Capture the cell that displays the provided text and extract its [x, y] central coordinate. 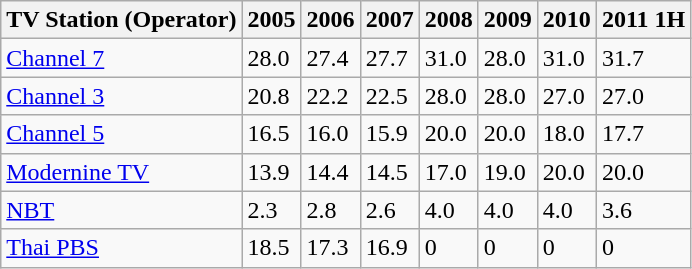
16.0 [330, 134]
2009 [508, 20]
27.4 [330, 58]
2007 [390, 20]
27.7 [390, 58]
2010 [566, 20]
14.5 [390, 172]
18.0 [566, 134]
13.9 [272, 172]
2008 [448, 20]
3.6 [643, 210]
22.2 [330, 96]
17.7 [643, 134]
2005 [272, 20]
Thai PBS [122, 248]
14.4 [330, 172]
16.5 [272, 134]
20.8 [272, 96]
Modernine TV [122, 172]
TV Station (Operator) [122, 20]
17.0 [448, 172]
18.5 [272, 248]
2.8 [330, 210]
16.9 [390, 248]
2011 1H [643, 20]
Channel 3 [122, 96]
31.7 [643, 58]
2.6 [390, 210]
17.3 [330, 248]
NBT [122, 210]
Channel 7 [122, 58]
Channel 5 [122, 134]
2.3 [272, 210]
2006 [330, 20]
19.0 [508, 172]
22.5 [390, 96]
15.9 [390, 134]
